Scan for the cell matching the given text and deliver its [X, Y] coordinate at center. 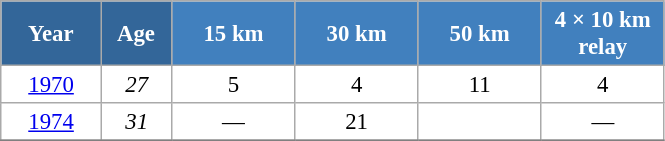
30 km [356, 34]
5 [234, 85]
31 [136, 122]
50 km [480, 34]
1970 [52, 85]
Age [136, 34]
21 [356, 122]
27 [136, 85]
1974 [52, 122]
4 × 10 km relay [602, 34]
11 [480, 85]
15 km [234, 34]
Year [52, 34]
